Find where the given text appears and provide that cell's center as [X, Y] coordinate. 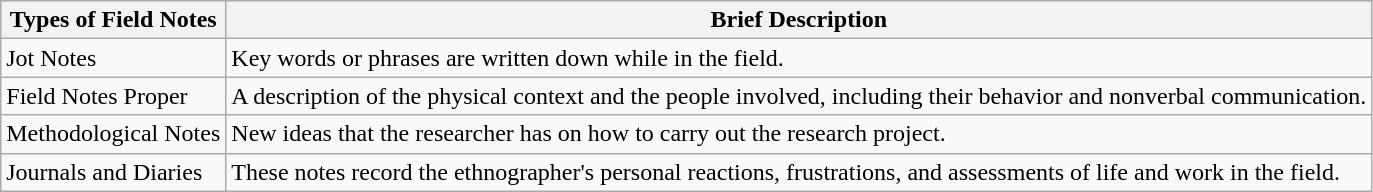
Journals and Diaries [114, 172]
Methodological Notes [114, 134]
A description of the physical context and the people involved, including their behavior and nonverbal communication. [799, 96]
These notes record the ethnographer's personal reactions, frustrations, and assessments of life and work in the field. [799, 172]
Key words or phrases are written down while in the field. [799, 58]
New ideas that the researcher has on how to carry out the research project. [799, 134]
Field Notes Proper [114, 96]
Brief Description [799, 20]
Jot Notes [114, 58]
Types of Field Notes [114, 20]
